Capture the cell that displays the provided text and extract its (X, Y) central coordinate. 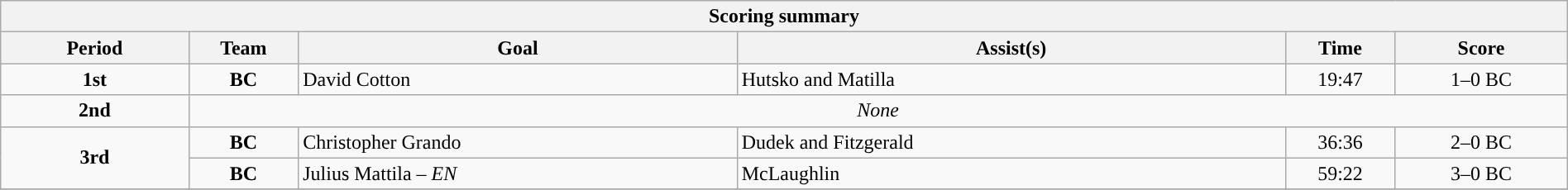
2–0 BC (1481, 142)
None (878, 111)
2nd (94, 111)
Score (1481, 48)
Dudek and Fitzgerald (1011, 142)
Time (1340, 48)
Assist(s) (1011, 48)
3–0 BC (1481, 173)
1st (94, 79)
Team (243, 48)
Christopher Grando (518, 142)
Julius Mattila – EN (518, 173)
McLaughlin (1011, 173)
Scoring summary (784, 17)
Goal (518, 48)
59:22 (1340, 173)
3rd (94, 158)
1–0 BC (1481, 79)
David Cotton (518, 79)
19:47 (1340, 79)
Period (94, 48)
36:36 (1340, 142)
Hutsko and Matilla (1011, 79)
